Locate the cell with the specified text and output its (X, Y) center coordinate. 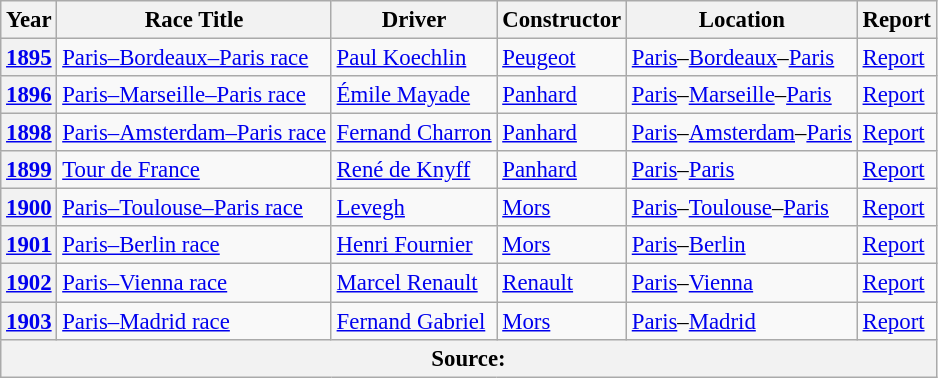
Peugeot (562, 58)
Paris–Toulouse–Paris (742, 208)
Year (29, 20)
1899 (29, 170)
Renault (562, 283)
Driver (414, 20)
Henri Fournier (414, 245)
Paris–Bordeaux–Paris (742, 58)
Paris–Toulouse–Paris race (194, 208)
Levegh (414, 208)
Constructor (562, 20)
Source: (468, 358)
Paris–Amsterdam–Paris race (194, 133)
Fernand Gabriel (414, 321)
1896 (29, 95)
Paris–Paris (742, 170)
Paris–Marseille–Paris race (194, 95)
Paris–Bordeaux–Paris race (194, 58)
Paris–Vienna (742, 283)
1902 (29, 283)
Paris–Marseille–Paris (742, 95)
Paris–Amsterdam–Paris (742, 133)
1898 (29, 133)
Paris–Madrid race (194, 321)
1903 (29, 321)
1895 (29, 58)
Marcel Renault (414, 283)
Location (742, 20)
René de Knyff (414, 170)
1901 (29, 245)
Émile Mayade (414, 95)
Paris–Berlin (742, 245)
1900 (29, 208)
Paris–Berlin race (194, 245)
Tour de France (194, 170)
Race Title (194, 20)
Paris–Vienna race (194, 283)
Fernand Charron (414, 133)
Paul Koechlin (414, 58)
Paris–Madrid (742, 321)
